Determine the (X, Y) coordinate at the center of the cell enclosing the given text.  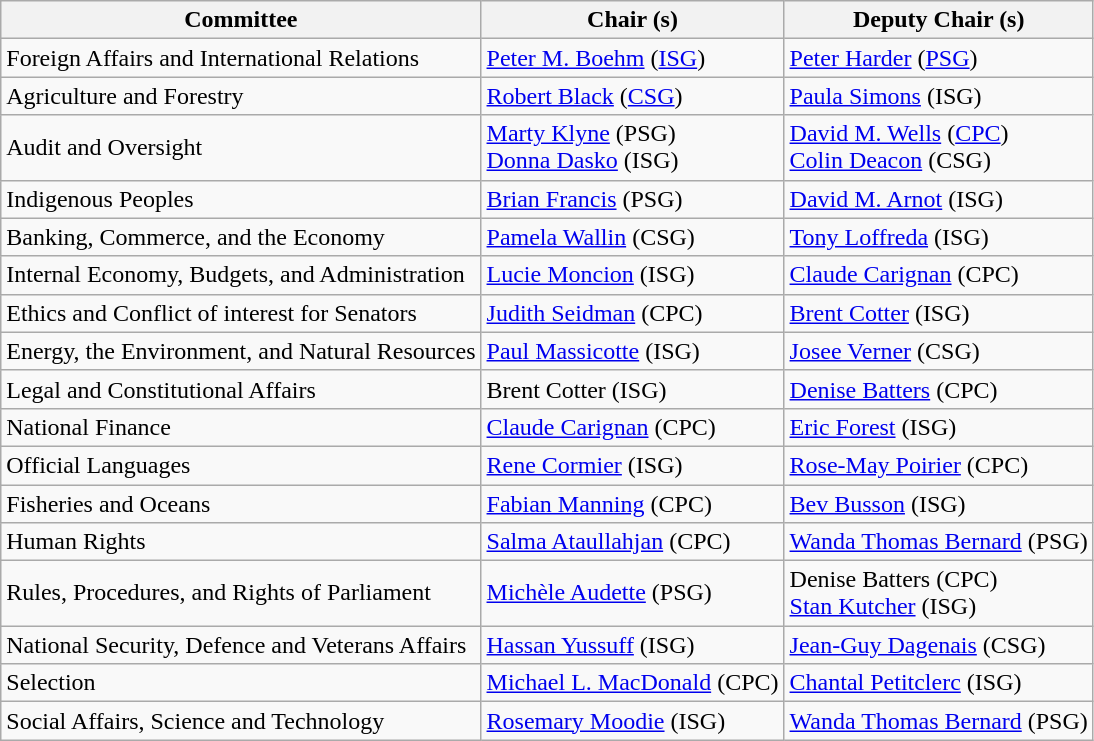
Rene Cormier (ISG) (632, 465)
Social Affairs, Science and Technology (241, 721)
Denise Batters (CPC)Stan Kutcher (ISG) (938, 594)
Marty Klyne (PSG)Donna Dasko (ISG) (632, 148)
Josee Verner (CSG) (938, 351)
Fisheries and Oceans (241, 503)
Bev Busson (ISG) (938, 503)
Jean-Guy Dagenais (CSG) (938, 645)
Indigenous Peoples (241, 199)
Internal Economy, Budgets, and Administration (241, 275)
Tony Loffreda (ISG) (938, 237)
Paul Massicotte (ISG) (632, 351)
Foreign Affairs and International Relations (241, 58)
National Finance (241, 427)
David M. Wells (CPC)Colin Deacon (CSG) (938, 148)
Peter M. Boehm (ISG) (632, 58)
Committee (241, 20)
Michèle Audette (PSG) (632, 594)
Paula Simons (ISG) (938, 96)
Brian Francis (PSG) (632, 199)
Fabian Manning (CPC) (632, 503)
National Security, Defence and Veterans Affairs (241, 645)
Energy, the Environment, and Natural Resources (241, 351)
Audit and Oversight (241, 148)
Chair (s) (632, 20)
David M. Arnot (ISG) (938, 199)
Salma Ataullahjan (CPC) (632, 542)
Deputy Chair (s) (938, 20)
Peter Harder (PSG) (938, 58)
Judith Seidman (CPC) (632, 313)
Rosemary Moodie (ISG) (632, 721)
Denise Batters (CPC) (938, 389)
Robert Black (CSG) (632, 96)
Human Rights (241, 542)
Banking, Commerce, and the Economy (241, 237)
Lucie Moncion (ISG) (632, 275)
Ethics and Conflict of interest for Senators (241, 313)
Hassan Yussuff (ISG) (632, 645)
Eric Forest (ISG) (938, 427)
Pamela Wallin (CSG) (632, 237)
Rose-May Poirier (CPC) (938, 465)
Michael L. MacDonald (CPC) (632, 683)
Official Languages (241, 465)
Agriculture and Forestry (241, 96)
Rules, Procedures, and Rights of Parliament (241, 594)
Chantal Petitclerc (ISG) (938, 683)
Legal and Constitutional Affairs (241, 389)
Selection (241, 683)
